For the text-containing cell, return its midpoint in [x, y] coordinate format. 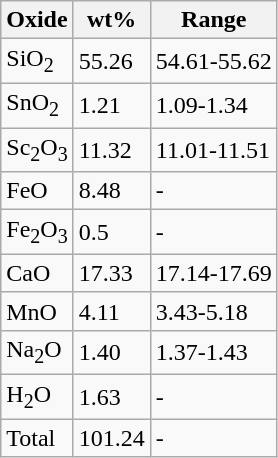
101.24 [112, 438]
Oxide [37, 20]
SnO2 [37, 105]
CaO [37, 273]
11.32 [112, 150]
55.26 [112, 61]
17.14-17.69 [214, 273]
Total [37, 438]
Range [214, 20]
1.37-1.43 [214, 352]
17.33 [112, 273]
54.61-55.62 [214, 61]
8.48 [112, 191]
wt% [112, 20]
MnO [37, 311]
1.09-1.34 [214, 105]
3.43-5.18 [214, 311]
0.5 [112, 232]
SiO2 [37, 61]
FeO [37, 191]
4.11 [112, 311]
1.21 [112, 105]
1.63 [112, 397]
H2O [37, 397]
11.01-11.51 [214, 150]
1.40 [112, 352]
Fe2O3 [37, 232]
Na2O [37, 352]
Sc2O3 [37, 150]
